From the cell containing the given text, extract its center point as [x, y] coordinate. 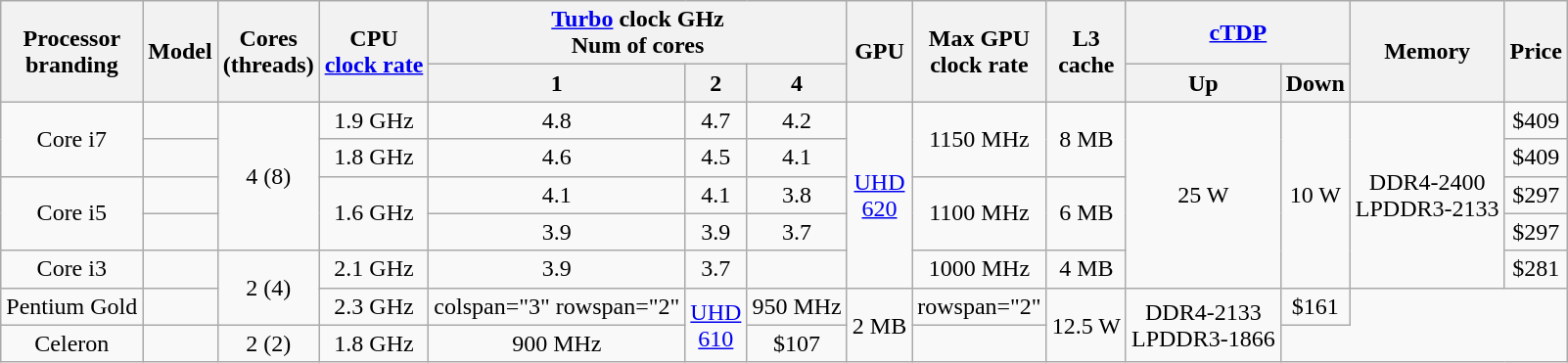
4.5 [716, 158]
25 W [1203, 195]
6 MB [1086, 213]
2.3 GHz [374, 306]
$281 [1536, 269]
950 MHz [797, 306]
1.9 GHz [374, 120]
Core i3 [72, 269]
4.6 [557, 158]
Core i5 [72, 213]
4.8 [557, 120]
4 (8) [268, 176]
10 W [1315, 195]
1 [557, 83]
4 [797, 83]
GPU [879, 51]
$107 [797, 343]
Processorbranding [72, 51]
Core i7 [72, 139]
12.5 W [1086, 325]
UHD620 [879, 195]
3.8 [797, 195]
Pentium Gold [72, 306]
2 (2) [268, 343]
Max GPUclock rate [980, 51]
Cores(threads) [268, 51]
4.7 [716, 120]
1000 MHz [980, 269]
4.2 [797, 120]
2.1 GHz [374, 269]
1100 MHz [980, 213]
Memory [1427, 51]
2 [716, 83]
CPUclock rate [374, 51]
2 (4) [268, 288]
900 MHz [557, 343]
1.6 GHz [374, 213]
8 MB [1086, 139]
UHD610 [716, 325]
cTDP [1237, 33]
L3cache [1086, 51]
Up [1203, 83]
rowspan="2" [980, 306]
Model [180, 51]
$161 [1315, 306]
DDR4-2400LPDDR3-2133 [1427, 195]
Down [1315, 83]
1150 MHz [980, 139]
2 MB [879, 325]
colspan="3" rowspan="2" [557, 306]
Turbo clock GHzNum of cores [638, 33]
Celeron [72, 343]
DDR4-2133LPDDR3-1866 [1203, 325]
Price [1536, 51]
4 MB [1086, 269]
